Provide the (X, Y) coordinate of the cell's center where the given text is located.  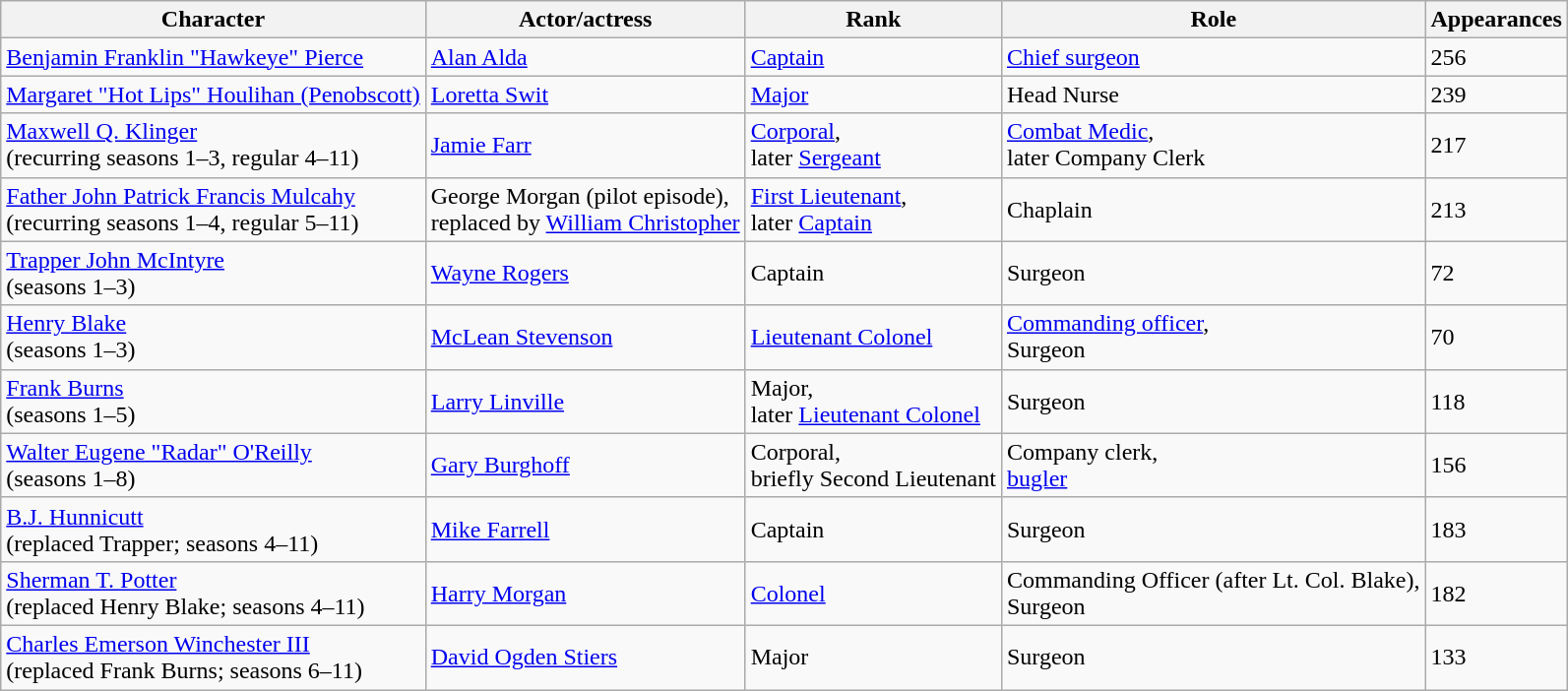
Actor/actress (585, 20)
Frank Burns(seasons 1–5) (213, 402)
Appearances (1496, 20)
118 (1496, 402)
Margaret "Hot Lips" Houlihan (Penobscott) (213, 94)
217 (1496, 146)
Larry Linville (585, 402)
133 (1496, 658)
Corporal,later Sergeant (873, 146)
Commanding Officer (after Lt. Col. Blake),Surgeon (1213, 593)
Alan Alda (585, 57)
Harry Morgan (585, 593)
156 (1496, 465)
Loretta Swit (585, 94)
Henry Blake(seasons 1–3) (213, 337)
Role (1213, 20)
George Morgan (pilot episode),replaced by William Christopher (585, 209)
256 (1496, 57)
Colonel (873, 593)
Company clerk,bugler (1213, 465)
Trapper John McIntyre(seasons 1–3) (213, 274)
Jamie Farr (585, 146)
182 (1496, 593)
Wayne Rogers (585, 274)
McLean Stevenson (585, 337)
Mike Farrell (585, 530)
Chief surgeon (1213, 57)
Benjamin Franklin "Hawkeye" Pierce (213, 57)
Lieutenant Colonel (873, 337)
David Ogden Stiers (585, 658)
Character (213, 20)
Sherman T. Potter(replaced Henry Blake; seasons 4–11) (213, 593)
B.J. Hunnicutt(replaced Trapper; seasons 4–11) (213, 530)
Rank (873, 20)
First Lieutenant,later Captain (873, 209)
213 (1496, 209)
Major,later Lieutenant Colonel (873, 402)
Commanding officer,Surgeon (1213, 337)
70 (1496, 337)
Combat Medic,later Company Clerk (1213, 146)
239 (1496, 94)
Walter Eugene "Radar" O'Reilly(seasons 1–8) (213, 465)
Gary Burghoff (585, 465)
Corporal,briefly Second Lieutenant (873, 465)
Charles Emerson Winchester III(replaced Frank Burns; seasons 6–11) (213, 658)
Head Nurse (1213, 94)
183 (1496, 530)
Father John Patrick Francis Mulcahy(recurring seasons 1–4, regular 5–11) (213, 209)
72 (1496, 274)
Chaplain (1213, 209)
Maxwell Q. Klinger(recurring seasons 1–3, regular 4–11) (213, 146)
